For the text-containing cell, return its midpoint in [X, Y] coordinate format. 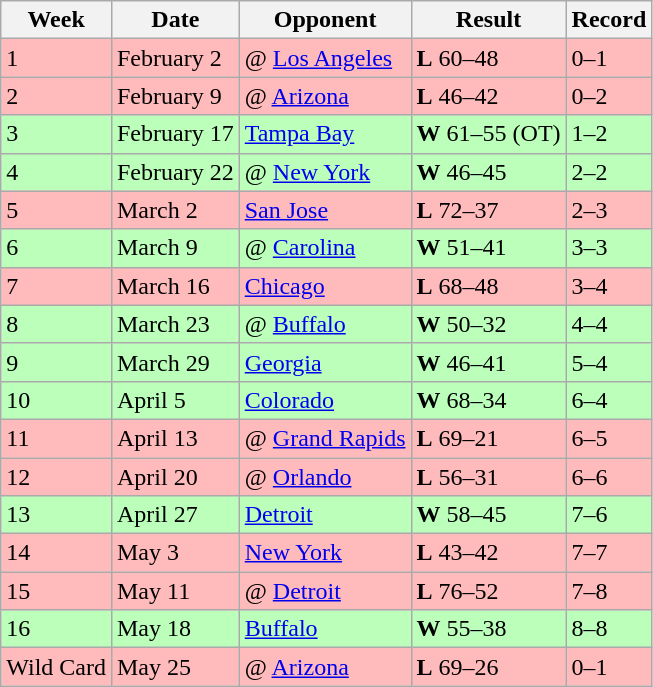
@ Carolina [325, 248]
11 [56, 438]
7–6 [609, 515]
@ Los Angeles [325, 58]
Colorado [325, 400]
13 [56, 515]
W 58–45 [488, 515]
5–4 [609, 362]
1–2 [609, 134]
3–4 [609, 286]
Result [488, 20]
W 50–32 [488, 324]
Date [175, 20]
6–4 [609, 400]
10 [56, 400]
15 [56, 591]
7 [56, 286]
February 2 [175, 58]
2–3 [609, 210]
9 [56, 362]
@ Grand Rapids [325, 438]
March 29 [175, 362]
May 11 [175, 591]
March 16 [175, 286]
0–2 [609, 96]
Opponent [325, 20]
February 9 [175, 96]
7–7 [609, 553]
16 [56, 629]
Wild Card [56, 667]
1 [56, 58]
April 20 [175, 477]
May 18 [175, 629]
L 60–48 [488, 58]
Detroit [325, 515]
New York [325, 553]
4 [56, 172]
W 46–41 [488, 362]
Tampa Bay [325, 134]
L 69–26 [488, 667]
Buffalo [325, 629]
14 [56, 553]
L 43–42 [488, 553]
3 [56, 134]
L 72–37 [488, 210]
April 13 [175, 438]
@ Detroit [325, 591]
Georgia [325, 362]
February 17 [175, 134]
Chicago [325, 286]
@ New York [325, 172]
6 [56, 248]
L 46–42 [488, 96]
7–8 [609, 591]
8 [56, 324]
@ Buffalo [325, 324]
5 [56, 210]
W 55–38 [488, 629]
W 46–45 [488, 172]
3–3 [609, 248]
2 [56, 96]
W 68–34 [488, 400]
February 22 [175, 172]
W 61–55 (OT) [488, 134]
L 76–52 [488, 591]
L 68–48 [488, 286]
12 [56, 477]
March 2 [175, 210]
May 3 [175, 553]
San Jose [325, 210]
W 51–41 [488, 248]
March 23 [175, 324]
@ Orlando [325, 477]
2–2 [609, 172]
Record [609, 20]
May 25 [175, 667]
6–5 [609, 438]
March 9 [175, 248]
Week [56, 20]
6–6 [609, 477]
L 69–21 [488, 438]
April 27 [175, 515]
4–4 [609, 324]
8–8 [609, 629]
L 56–31 [488, 477]
April 5 [175, 400]
